For the text-containing cell, return its midpoint in [X, Y] coordinate format. 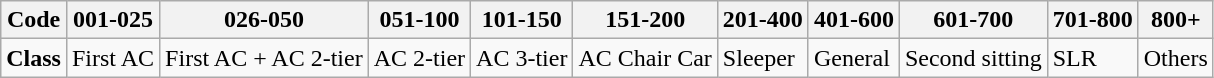
First AC + AC 2-tier [264, 58]
Class [34, 58]
001-025 [112, 20]
401-600 [854, 20]
Sleeper [762, 58]
201-400 [762, 20]
701-800 [1092, 20]
Others [1176, 58]
Second sitting [973, 58]
Code [34, 20]
101-150 [522, 20]
051-100 [419, 20]
AC 2-tier [419, 58]
AC Chair Car [645, 58]
General [854, 58]
AC 3-tier [522, 58]
800+ [1176, 20]
151-200 [645, 20]
First AC [112, 58]
026-050 [264, 20]
SLR [1092, 58]
601-700 [973, 20]
